Return the (X, Y) coordinate for the center point of the cell that contains the specified text.  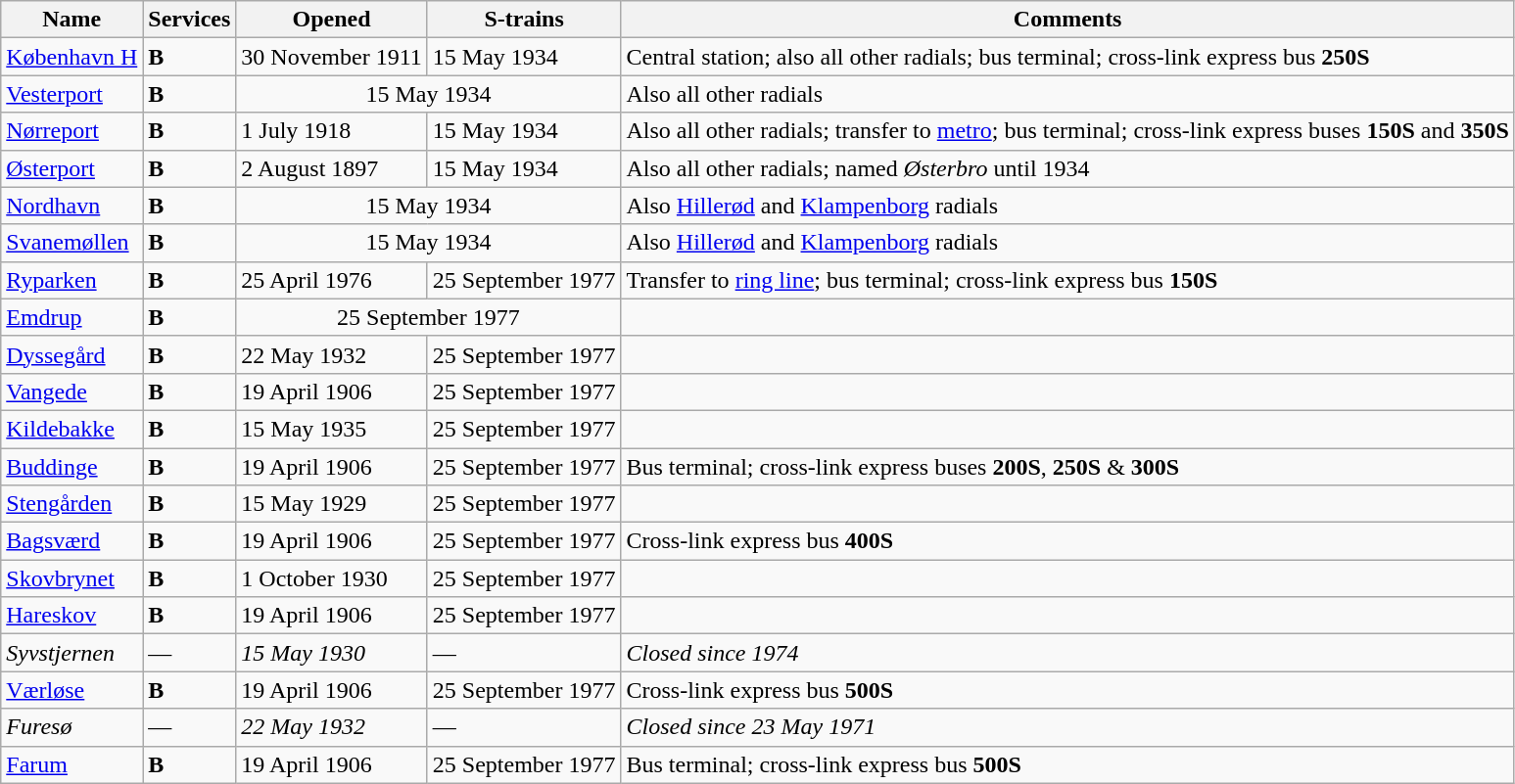
S-trains (524, 20)
Vesterport (72, 94)
15 May 1935 (331, 429)
Emdrup (72, 317)
Cross-link express bus 500S (1067, 690)
Værløse (72, 690)
Stengården (72, 504)
Hareskov (72, 616)
Closed since 1974 (1067, 653)
Buddinge (72, 467)
Services (190, 20)
1 July 1918 (331, 131)
København H (72, 57)
Central station; also all other radials; bus terminal; cross-link express bus 250S (1067, 57)
Bagsværd (72, 541)
Cross-link express bus 400S (1067, 541)
Østerport (72, 168)
Also all other radials; transfer to metro; bus terminal; cross-link express buses 150S and 350S (1067, 131)
Furesø (72, 727)
Kildebakke (72, 429)
15 May 1929 (331, 504)
Closed since 23 May 1971 (1067, 727)
25 April 1976 (331, 280)
Also all other radials (1067, 94)
Transfer to ring line; bus terminal; cross-link express bus 150S (1067, 280)
Opened (331, 20)
Bus terminal; cross-link express bus 500S (1067, 764)
Comments (1067, 20)
1 October 1930 (331, 578)
Vangede (72, 392)
15 May 1930 (331, 653)
Skovbrynet (72, 578)
Svanemøllen (72, 243)
30 November 1911 (331, 57)
Nordhavn (72, 206)
Name (72, 20)
Syvstjernen (72, 653)
Farum (72, 764)
Also all other radials; named Østerbro until 1934 (1067, 168)
Bus terminal; cross-link express buses 200S, 250S & 300S (1067, 467)
Nørreport (72, 131)
2 August 1897 (331, 168)
Dyssegård (72, 354)
Ryparken (72, 280)
